For the text-containing cell, return its midpoint in (X, Y) coordinate format. 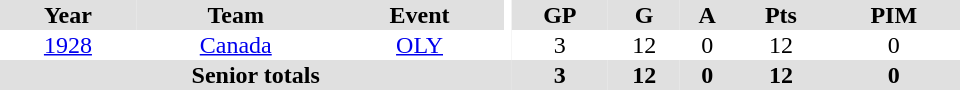
Event (420, 15)
OLY (420, 45)
Senior totals (256, 75)
Team (236, 15)
GP (560, 15)
PIM (894, 15)
1928 (68, 45)
Year (68, 15)
G (644, 15)
A (707, 15)
Pts (780, 15)
Canada (236, 45)
